Provide the (x, y) coordinate of the cell's center where the given text is located.  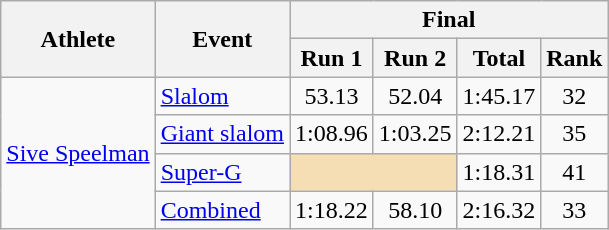
1:08.96 (332, 134)
41 (574, 172)
Athlete (78, 39)
Run 2 (415, 58)
Run 1 (332, 58)
58.10 (415, 210)
32 (574, 96)
53.13 (332, 96)
Super-G (222, 172)
52.04 (415, 96)
Sive Speelman (78, 153)
35 (574, 134)
2:12.21 (499, 134)
Giant slalom (222, 134)
33 (574, 210)
Total (499, 58)
1:18.22 (332, 210)
1:45.17 (499, 96)
Final (449, 20)
Rank (574, 58)
2:16.32 (499, 210)
Combined (222, 210)
1:03.25 (415, 134)
Event (222, 39)
Slalom (222, 96)
1:18.31 (499, 172)
